Scan for the cell matching the given text and deliver its (x, y) coordinate at center. 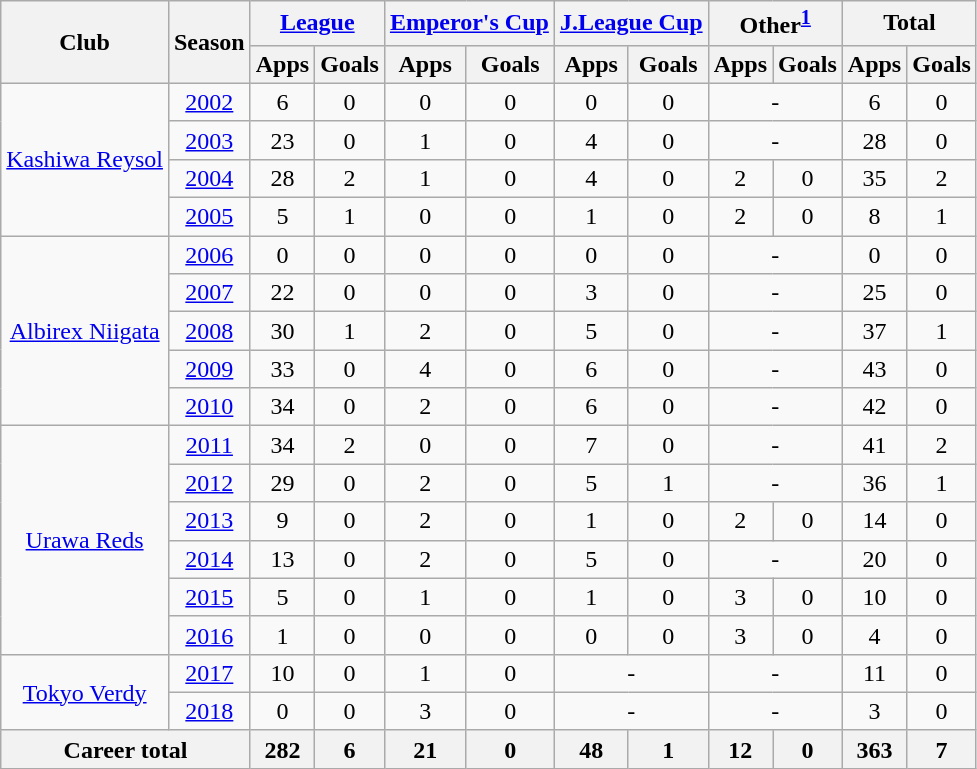
41 (874, 445)
2018 (209, 711)
2014 (209, 559)
Kashiwa Reysol (85, 159)
2011 (209, 445)
8 (874, 217)
13 (282, 559)
2002 (209, 102)
2015 (209, 597)
J.League Cup (631, 24)
35 (874, 178)
282 (282, 749)
Urawa Reds (85, 540)
Season (209, 42)
2005 (209, 217)
363 (874, 749)
2004 (209, 178)
20 (874, 559)
48 (591, 749)
21 (425, 749)
11 (874, 673)
2008 (209, 331)
37 (874, 331)
2010 (209, 407)
Albirex Niigata (85, 331)
30 (282, 331)
36 (874, 483)
2003 (209, 140)
9 (282, 521)
2009 (209, 369)
33 (282, 369)
Tokyo Verdy (85, 692)
2017 (209, 673)
2007 (209, 293)
14 (874, 521)
12 (740, 749)
Emperor's Cup (469, 24)
Career total (126, 749)
23 (282, 140)
42 (874, 407)
22 (282, 293)
Total (909, 24)
League (317, 24)
2016 (209, 635)
Other1 (775, 24)
Club (85, 42)
2006 (209, 255)
25 (874, 293)
43 (874, 369)
2013 (209, 521)
29 (282, 483)
2012 (209, 483)
